Provide the [X, Y] coordinate of the cell's center where the given text is located.  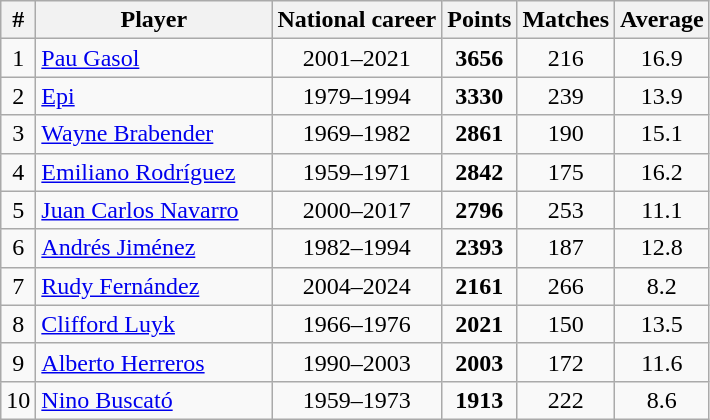
11.6 [662, 362]
10 [18, 400]
1966–1976 [357, 324]
1959–1973 [357, 400]
Points [480, 20]
Average [662, 20]
2 [18, 96]
Clifford Luyk [154, 324]
Nino Buscató [154, 400]
11.1 [662, 210]
190 [566, 134]
2393 [480, 248]
Juan Carlos Navarro [154, 210]
2861 [480, 134]
1913 [480, 400]
12.8 [662, 248]
National career [357, 20]
216 [566, 58]
Wayne Brabender [154, 134]
16.2 [662, 172]
Emiliano Rodríguez [154, 172]
1 [18, 58]
4 [18, 172]
8.6 [662, 400]
2796 [480, 210]
8.2 [662, 286]
7 [18, 286]
Pau Gasol [154, 58]
2842 [480, 172]
253 [566, 210]
2161 [480, 286]
2003 [480, 362]
Player [154, 20]
2001–2021 [357, 58]
266 [566, 286]
13.5 [662, 324]
187 [566, 248]
9 [18, 362]
1990–2003 [357, 362]
3 [18, 134]
175 [566, 172]
6 [18, 248]
172 [566, 362]
Rudy Fernández [154, 286]
Andrés Jiménez [154, 248]
Alberto Herreros [154, 362]
Epi [154, 96]
15.1 [662, 134]
16.9 [662, 58]
2004–2024 [357, 286]
239 [566, 96]
5 [18, 210]
222 [566, 400]
1959–1971 [357, 172]
1969–1982 [357, 134]
3656 [480, 58]
2021 [480, 324]
13.9 [662, 96]
8 [18, 324]
1979–1994 [357, 96]
1982–1994 [357, 248]
# [18, 20]
150 [566, 324]
Matches [566, 20]
2000–2017 [357, 210]
3330 [480, 96]
